Pinpoint the cell where the given text exists, returning its [X, Y] midpoint coordinate. 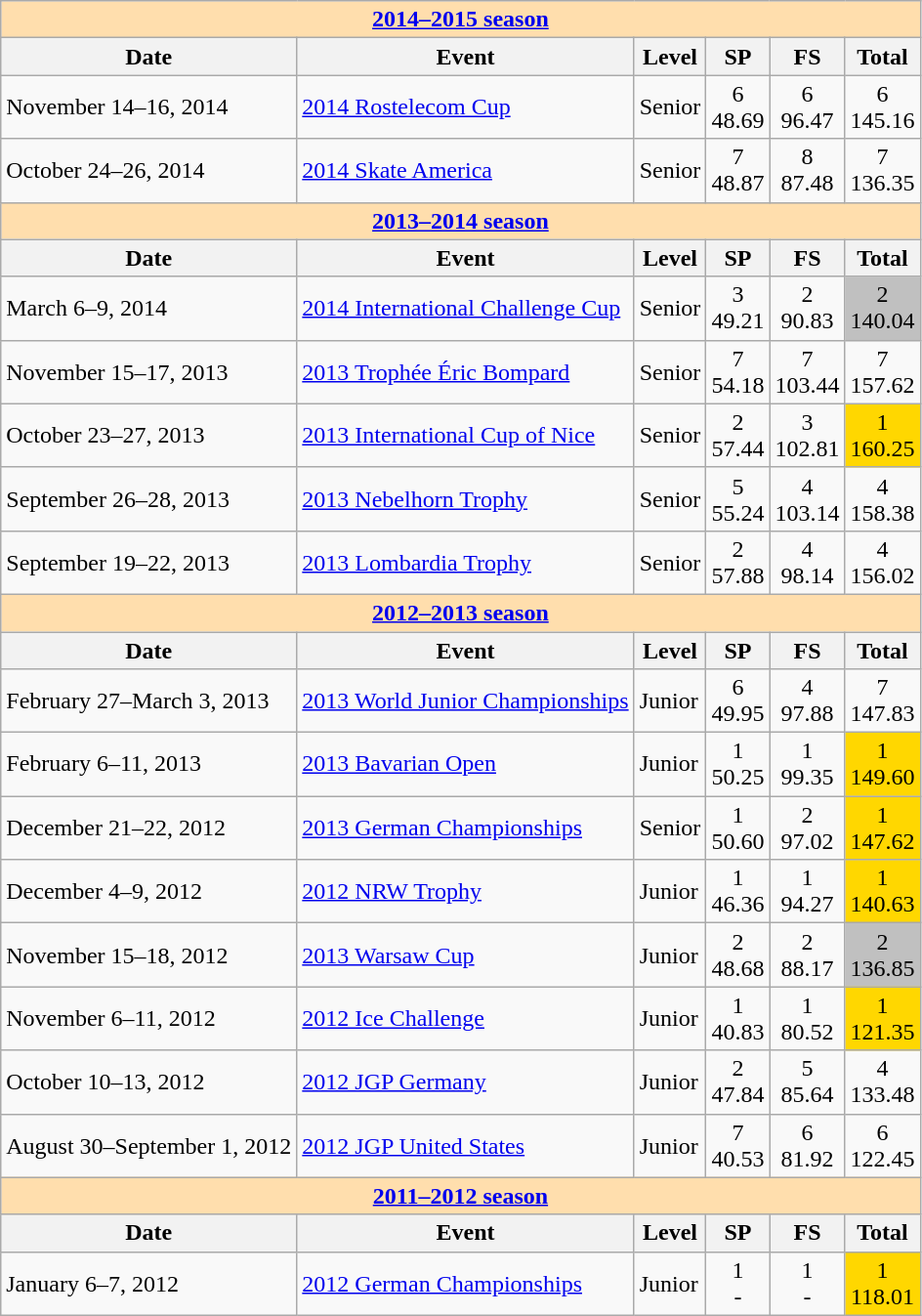
5 55.24 [738, 498]
5 85.64 [807, 1083]
November 14–16, 2014 [148, 107]
2013 Trophée Éric Bompard [465, 371]
1 46.36 [738, 891]
4 158.38 [883, 498]
4 98.14 [807, 563]
7 54.18 [738, 371]
January 6–7, 2012 [148, 1284]
August 30–September 1, 2012 [148, 1145]
7 157.62 [883, 371]
2 97.02 [807, 828]
3 102.81 [807, 436]
2 57.88 [738, 563]
September 19–22, 2013 [148, 563]
8 87.48 [807, 170]
2 47.84 [738, 1083]
7 136.35 [883, 170]
2011–2012 season [461, 1196]
2013 World Junior Championships [465, 701]
2012–2013 season [461, 613]
October 23–27, 2013 [148, 436]
3 49.21 [738, 309]
November 6–11, 2012 [148, 1018]
February 27–March 3, 2013 [148, 701]
1 99.35 [807, 764]
September 26–28, 2013 [148, 498]
6 49.95 [738, 701]
2013–2014 season [461, 221]
March 6–9, 2014 [148, 309]
2014 Skate America [465, 170]
6 48.69 [738, 107]
6 145.16 [883, 107]
7 48.87 [738, 170]
October 10–13, 2012 [148, 1083]
4 133.48 [883, 1083]
2 90.83 [807, 309]
2014–2015 season [461, 20]
1 94.27 [807, 891]
7 147.83 [883, 701]
1 118.01 [883, 1284]
2013 Bavarian Open [465, 764]
2 136.85 [883, 955]
2013 Warsaw Cup [465, 955]
2012 Ice Challenge [465, 1018]
December 4–9, 2012 [148, 891]
6 96.47 [807, 107]
2013 Lombardia Trophy [465, 563]
1 147.62 [883, 828]
4 156.02 [883, 563]
2014 International Challenge Cup [465, 309]
December 21–22, 2012 [148, 828]
4 103.14 [807, 498]
2013 International Cup of Nice [465, 436]
2012 German Championships [465, 1284]
2012 NRW Trophy [465, 891]
1 160.25 [883, 436]
6 122.45 [883, 1145]
7 103.44 [807, 371]
2 57.44 [738, 436]
1 40.83 [738, 1018]
2012 JGP Germany [465, 1083]
2 140.04 [883, 309]
2 88.17 [807, 955]
1 121.35 [883, 1018]
1 149.60 [883, 764]
7 40.53 [738, 1145]
October 24–26, 2014 [148, 170]
2012 JGP United States [465, 1145]
2013 Nebelhorn Trophy [465, 498]
1 50.60 [738, 828]
6 81.92 [807, 1145]
4 97.88 [807, 701]
February 6–11, 2013 [148, 764]
2013 German Championships [465, 828]
1 50.25 [738, 764]
1 140.63 [883, 891]
November 15–17, 2013 [148, 371]
2014 Rostelecom Cup [465, 107]
2 48.68 [738, 955]
1 80.52 [807, 1018]
November 15–18, 2012 [148, 955]
